Pinpoint the cell where the given text exists, returning its [x, y] midpoint coordinate. 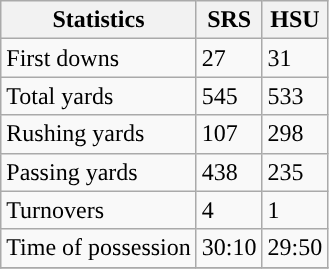
1 [295, 210]
107 [229, 134]
Rushing yards [99, 134]
29:50 [295, 248]
First downs [99, 58]
Turnovers [99, 210]
533 [295, 96]
27 [229, 58]
31 [295, 58]
438 [229, 172]
Time of possession [99, 248]
Statistics [99, 20]
235 [295, 172]
30:10 [229, 248]
HSU [295, 20]
SRS [229, 20]
298 [295, 134]
Passing yards [99, 172]
Total yards [99, 96]
545 [229, 96]
4 [229, 210]
